Capture the cell that displays the provided text and extract its [x, y] central coordinate. 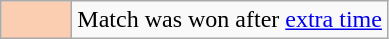
Match was won after extra time [230, 20]
